Provide the [X, Y] coordinate of the cell's center where the given text is located.  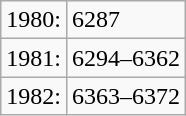
1980: [34, 20]
6294–6362 [126, 58]
1982: [34, 96]
6363–6372 [126, 96]
6287 [126, 20]
1981: [34, 58]
